Pinpoint the cell where the given text exists, returning its [x, y] midpoint coordinate. 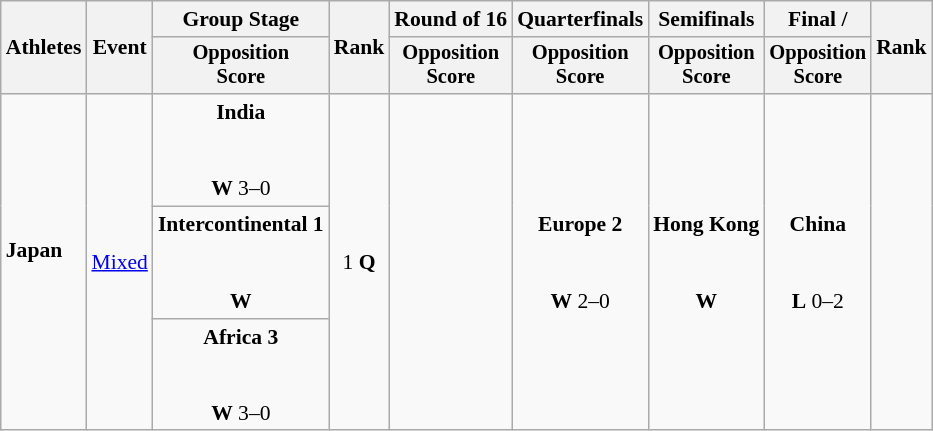
ChinaL 0–2 [818, 262]
IndiaW 3–0 [241, 150]
Final / [818, 19]
Event [119, 48]
Africa 3W 3–0 [241, 375]
Athletes [44, 48]
Semifinals [706, 19]
Round of 16 [450, 19]
1 Q [360, 262]
Europe 2W 2–0 [580, 262]
Japan [44, 262]
Quarterfinals [580, 19]
Hong KongW [706, 262]
Intercontinental 1W [241, 263]
Group Stage [241, 19]
Mixed [119, 262]
